Return [X, Y] of the center of cell containing provided text 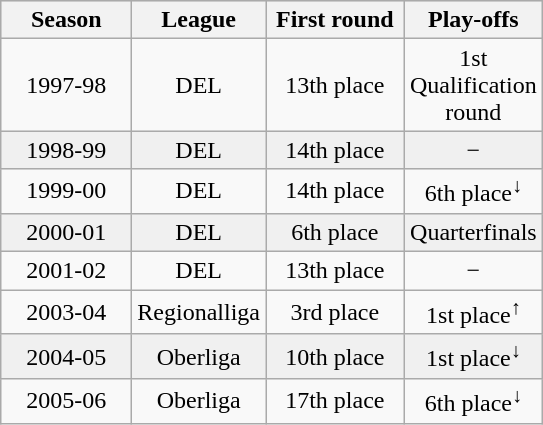
2000-01 [66, 232]
First round [336, 20]
1997-98 [66, 85]
1st place↓ [474, 356]
1999-00 [66, 192]
Play-offs [474, 20]
Quarterfinals [474, 232]
1st place↑ [474, 312]
Season [66, 20]
1st Qualification round [474, 85]
6th place [336, 232]
Regionalliga [199, 312]
2005-06 [66, 402]
10th place [336, 356]
3rd place [336, 312]
17th place [336, 402]
League [199, 20]
2003-04 [66, 312]
2004-05 [66, 356]
1998-99 [66, 150]
2001-02 [66, 271]
